Return the [X, Y] coordinate for the center point of the cell that contains the specified text.  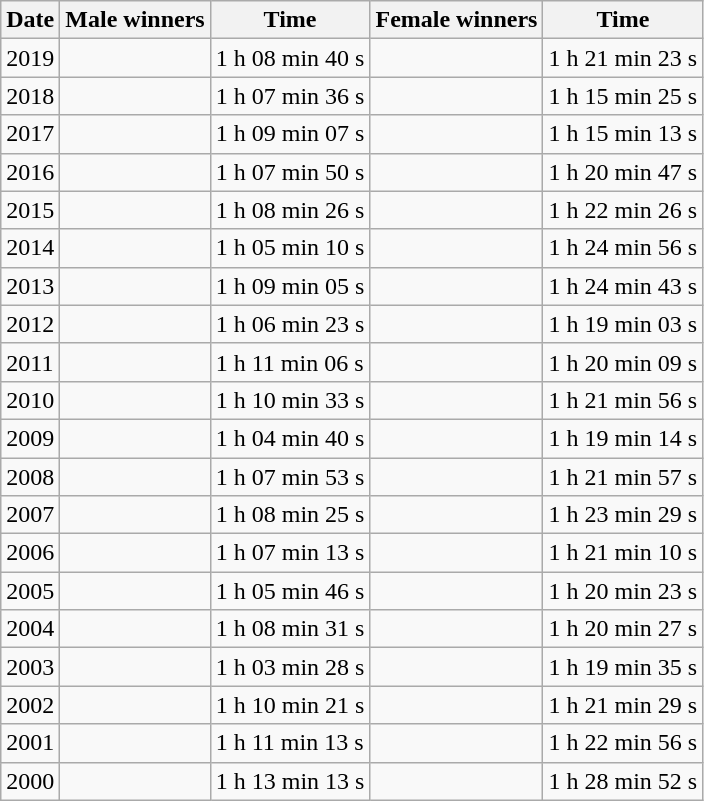
1 h 28 min 52 s [623, 781]
2007 [30, 515]
1 h 07 min 36 s [290, 96]
Male winners [135, 20]
2004 [30, 629]
1 h 20 min 23 s [623, 591]
1 h 20 min 27 s [623, 629]
1 h 08 min 25 s [290, 515]
Date [30, 20]
1 h 15 min 13 s [623, 134]
2015 [30, 210]
2005 [30, 591]
1 h 06 min 23 s [290, 324]
2001 [30, 743]
2002 [30, 705]
1 h 21 min 23 s [623, 58]
2010 [30, 400]
1 h 09 min 07 s [290, 134]
1 h 04 min 40 s [290, 438]
1 h 13 min 13 s [290, 781]
1 h 24 min 56 s [623, 248]
1 h 07 min 50 s [290, 172]
1 h 10 min 33 s [290, 400]
2006 [30, 553]
1 h 07 min 13 s [290, 553]
1 h 10 min 21 s [290, 705]
2018 [30, 96]
1 h 21 min 56 s [623, 400]
1 h 20 min 09 s [623, 362]
2019 [30, 58]
2003 [30, 667]
1 h 20 min 47 s [623, 172]
2017 [30, 134]
1 h 11 min 13 s [290, 743]
2014 [30, 248]
1 h 11 min 06 s [290, 362]
1 h 07 min 53 s [290, 477]
1 h 21 min 57 s [623, 477]
1 h 05 min 46 s [290, 591]
1 h 05 min 10 s [290, 248]
1 h 23 min 29 s [623, 515]
1 h 22 min 26 s [623, 210]
1 h 22 min 56 s [623, 743]
2009 [30, 438]
1 h 08 min 40 s [290, 58]
1 h 19 min 14 s [623, 438]
1 h 15 min 25 s [623, 96]
2013 [30, 286]
1 h 21 min 29 s [623, 705]
2000 [30, 781]
1 h 19 min 03 s [623, 324]
1 h 24 min 43 s [623, 286]
2012 [30, 324]
1 h 19 min 35 s [623, 667]
2008 [30, 477]
1 h 09 min 05 s [290, 286]
2016 [30, 172]
Female winners [456, 20]
1 h 08 min 26 s [290, 210]
1 h 21 min 10 s [623, 553]
2011 [30, 362]
1 h 08 min 31 s [290, 629]
1 h 03 min 28 s [290, 667]
